Capture the cell that displays the provided text and extract its (X, Y) central coordinate. 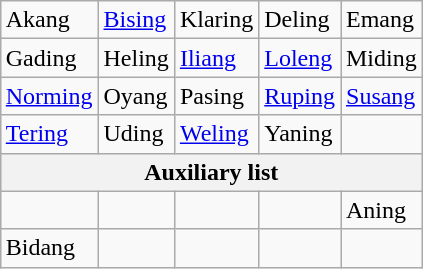
Oyang (136, 96)
Emang (381, 20)
Loleng (300, 58)
Bising (136, 20)
Aning (381, 210)
Akang (49, 20)
Ruping (300, 96)
Bidang (49, 248)
Weling (216, 134)
Tering (49, 134)
Yaning (300, 134)
Miding (381, 58)
Iliang (216, 58)
Norming (49, 96)
Uding (136, 134)
Susang (381, 96)
Gading (49, 58)
Heling (136, 58)
Klaring (216, 20)
Auxiliary list (211, 172)
Pasing (216, 96)
Deling (300, 20)
